Search for the cell housing the specified text and yield its (X, Y) center coordinate. 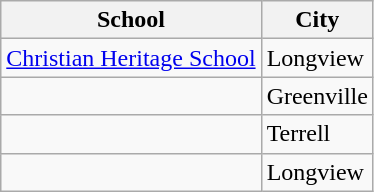
School (131, 20)
Terrell (317, 134)
Christian Heritage School (131, 58)
Greenville (317, 96)
City (317, 20)
